Find where the given text appears and provide that cell's center as [x, y] coordinate. 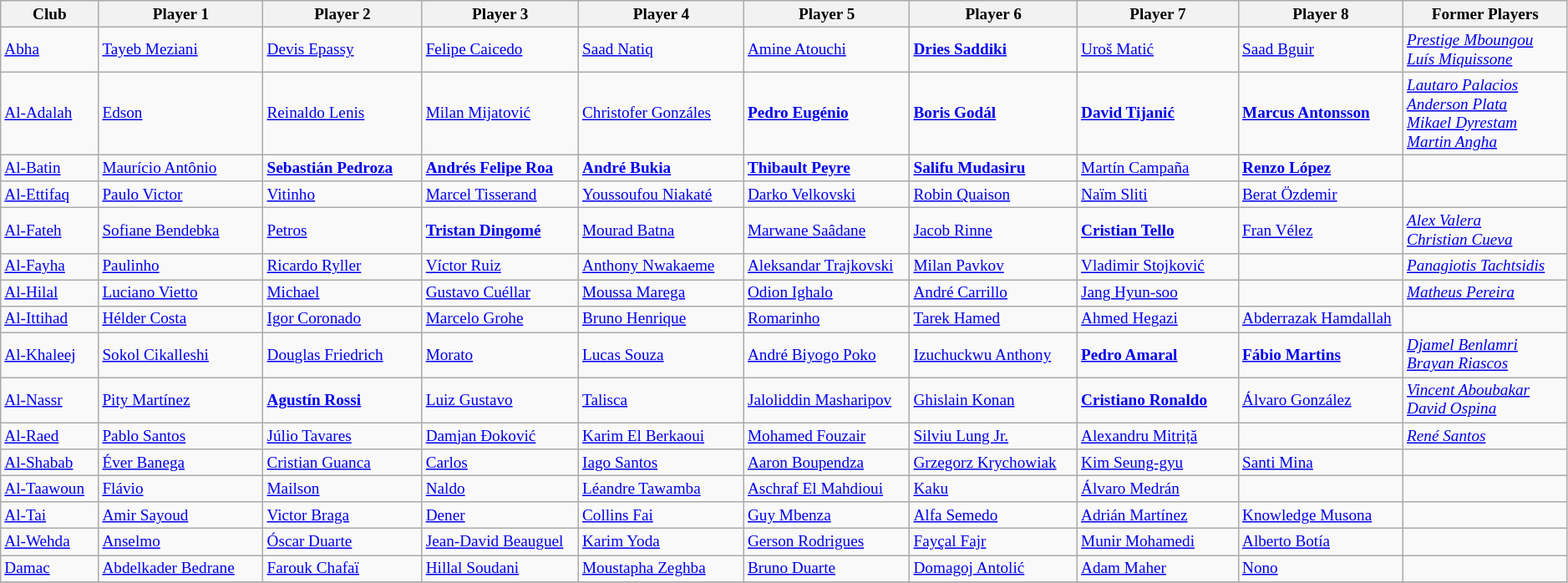
Saad Natiq [661, 49]
Alex Valera Christian Cueva [1485, 231]
Maurício Antônio [180, 168]
David Tijanić [1158, 114]
Adrián Martínez [1158, 515]
René Santos [1485, 436]
Player 4 [661, 14]
Carlos [500, 463]
Al-Adalah [50, 114]
Player 6 [994, 14]
Player 1 [180, 14]
Tristan Dingomé [500, 231]
Anselmo [180, 542]
Panagiotis Tachtsidis [1485, 266]
Petros [343, 231]
Óscar Duarte [343, 542]
Vitinho [343, 195]
Hillal Soudani [500, 568]
Guy Mbenza [827, 515]
Damjan Đoković [500, 436]
Agustín Rossi [343, 400]
Gerson Rodrigues [827, 542]
Robin Quaison [994, 195]
Al-Taawoun [50, 489]
Berat Özdemir [1320, 195]
Luiz Gustavo [500, 400]
Al-Khaleej [50, 355]
Karim Yoda [661, 542]
Al-Fateh [50, 231]
Éver Banega [180, 463]
Sokol Cikalleshi [180, 355]
Marcelo Grohe [500, 319]
Abderrazak Hamdallah [1320, 319]
Al-Shabab [50, 463]
Moussa Marega [661, 293]
Morato [500, 355]
Karim El Berkaoui [661, 436]
Kaku [994, 489]
André Bukia [661, 168]
Marcus Antonsson [1320, 114]
Salifu Mudasiru [994, 168]
Marcel Tisserand [500, 195]
Fran Vélez [1320, 231]
Lautaro Palacios Anderson Plata Mikael Dyrestam Martin Angha [1485, 114]
Álvaro González [1320, 400]
Al-Nassr [50, 400]
Douglas Friedrich [343, 355]
Dries Saddiki [994, 49]
Renzo López [1320, 168]
Mohamed Fouzair [827, 436]
Al-Hilal [50, 293]
Luciano Vietto [180, 293]
Ricardo Ryller [343, 266]
Alfa Semedo [994, 515]
Aaron Boupendza [827, 463]
Player 8 [1320, 14]
Lucas Souza [661, 355]
Reinaldo Lenis [343, 114]
Domagoj Antolić [994, 568]
Player 7 [1158, 14]
Fábio Martins [1320, 355]
Pedro Eugénio [827, 114]
Bruno Duarte [827, 568]
Santi Mina [1320, 463]
Devis Epassy [343, 49]
Iago Santos [661, 463]
Talisca [661, 400]
Al-Ettifaq [50, 195]
Martín Campaña [1158, 168]
Mailson [343, 489]
Moustapha Zeghba [661, 568]
Jaloliddin Masharipov [827, 400]
Edson [180, 114]
Amine Atouchi [827, 49]
Former Players [1485, 14]
Christofer Gonzáles [661, 114]
Sofiane Bendebka [180, 231]
Al-Fayha [50, 266]
Ghislain Konan [994, 400]
Grzegorz Krychowiak [994, 463]
Igor Coronado [343, 319]
Matheus Pereira [1485, 293]
Mourad Batna [661, 231]
Al-Ittihad [50, 319]
Munir Mohamedi [1158, 542]
Dener [500, 515]
Player 5 [827, 14]
Uroš Matić [1158, 49]
Farouk Chafaï [343, 568]
Kim Seung-gyu [1158, 463]
Player 3 [500, 14]
Saad Bguir [1320, 49]
Alexandru Mitriță [1158, 436]
Vincent Aboubakar David Ospina [1485, 400]
André Biyogo Poko [827, 355]
Prestige Mboungou Luís Miquissone [1485, 49]
Cristian Guanca [343, 463]
Hélder Costa [180, 319]
Abha [50, 49]
Youssoufou Niakaté [661, 195]
Djamel Benlamri Brayan Riascos [1485, 355]
Adam Maher [1158, 568]
Naïm Sliti [1158, 195]
Marwane Saâdane [827, 231]
Damac [50, 568]
Bruno Henrique [661, 319]
Fayçal Fajr [994, 542]
Collins Fai [661, 515]
Pity Martínez [180, 400]
Anthony Nwakaeme [661, 266]
Milan Mijatović [500, 114]
Léandre Tawamba [661, 489]
Michael [343, 293]
Ahmed Hegazi [1158, 319]
Cristian Tello [1158, 231]
Knowledge Musona [1320, 515]
Júlio Tavares [343, 436]
Silviu Lung Jr. [994, 436]
Jacob Rinne [994, 231]
Álvaro Medrán [1158, 489]
Paulo Victor [180, 195]
Al-Wehda [50, 542]
Jean-David Beauguel [500, 542]
Milan Pavkov [994, 266]
Tarek Hamed [994, 319]
Vladimir Stojković [1158, 266]
Pedro Amaral [1158, 355]
Alberto Botía [1320, 542]
Aleksandar Trajkovski [827, 266]
Flávio [180, 489]
Romarinho [827, 319]
Victor Braga [343, 515]
Nono [1320, 568]
Sebastián Pedroza [343, 168]
Odion Ighalo [827, 293]
Andrés Felipe Roa [500, 168]
Al-Tai [50, 515]
Felipe Caicedo [500, 49]
Al-Batin [50, 168]
Pablo Santos [180, 436]
André Carrillo [994, 293]
Naldo [500, 489]
Abdelkader Bedrane [180, 568]
Al-Raed [50, 436]
Víctor Ruiz [500, 266]
Thibault Peyre [827, 168]
Amir Sayoud [180, 515]
Player 2 [343, 14]
Cristiano Ronaldo [1158, 400]
Aschraf El Mahdioui [827, 489]
Paulinho [180, 266]
Gustavo Cuéllar [500, 293]
Jang Hyun-soo [1158, 293]
Boris Godál [994, 114]
Club [50, 14]
Darko Velkovski [827, 195]
Tayeb Meziani [180, 49]
Izuchuckwu Anthony [994, 355]
